Detect which cell encompasses the target text, then output its [X, Y] center coordinate. 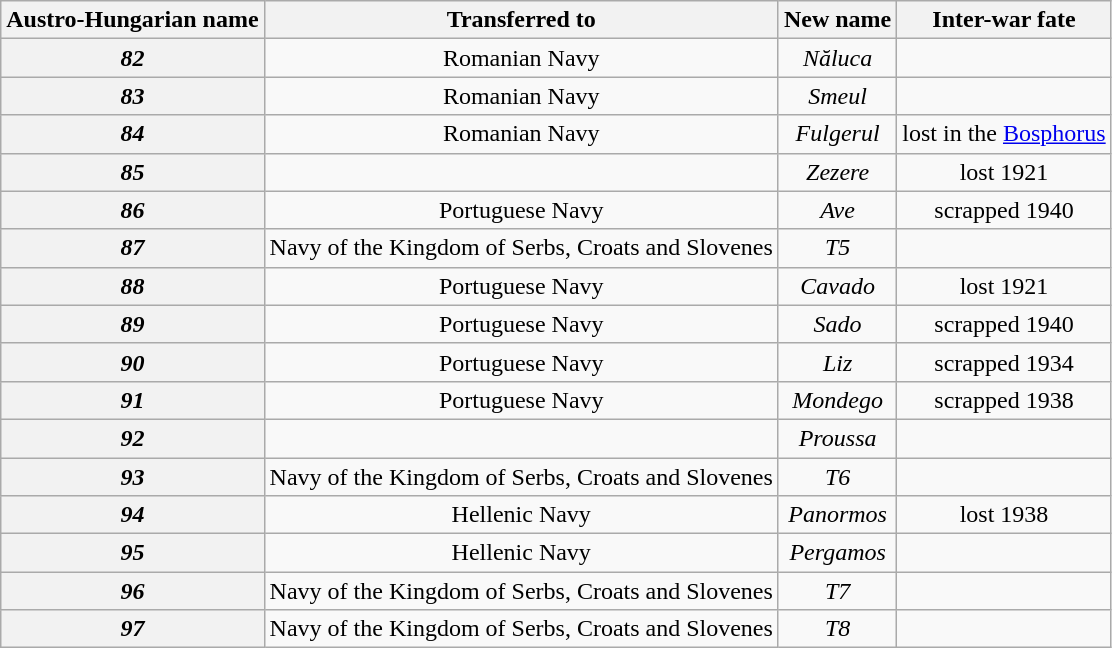
Proussa [837, 438]
Năluca [837, 58]
T5 [837, 248]
T6 [837, 477]
scrapped 1934 [1004, 362]
97 [132, 629]
86 [132, 210]
Ave [837, 210]
88 [132, 286]
lost in the Bosphorus [1004, 134]
lost 1938 [1004, 515]
93 [132, 477]
Mondego [837, 400]
96 [132, 591]
Transferred to [521, 20]
New name [837, 20]
Smeul [837, 96]
Sado [837, 324]
T7 [837, 591]
scrapped 1938 [1004, 400]
83 [132, 96]
Inter-war fate [1004, 20]
Panormos [837, 515]
90 [132, 362]
Zezere [837, 172]
85 [132, 172]
95 [132, 553]
Liz [837, 362]
89 [132, 324]
T8 [837, 629]
87 [132, 248]
Cavado [837, 286]
Austro-Hungarian name [132, 20]
94 [132, 515]
Fulgerul [837, 134]
84 [132, 134]
82 [132, 58]
Pergamos [837, 553]
91 [132, 400]
92 [132, 438]
